Identify which cell holds the provided text, then report its [x, y] central coordinate. 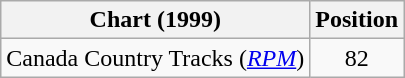
Chart (1999) [156, 20]
Position [357, 20]
82 [357, 58]
Canada Country Tracks (RPM) [156, 58]
